Pinpoint the cell where the given text exists, returning its (X, Y) midpoint coordinate. 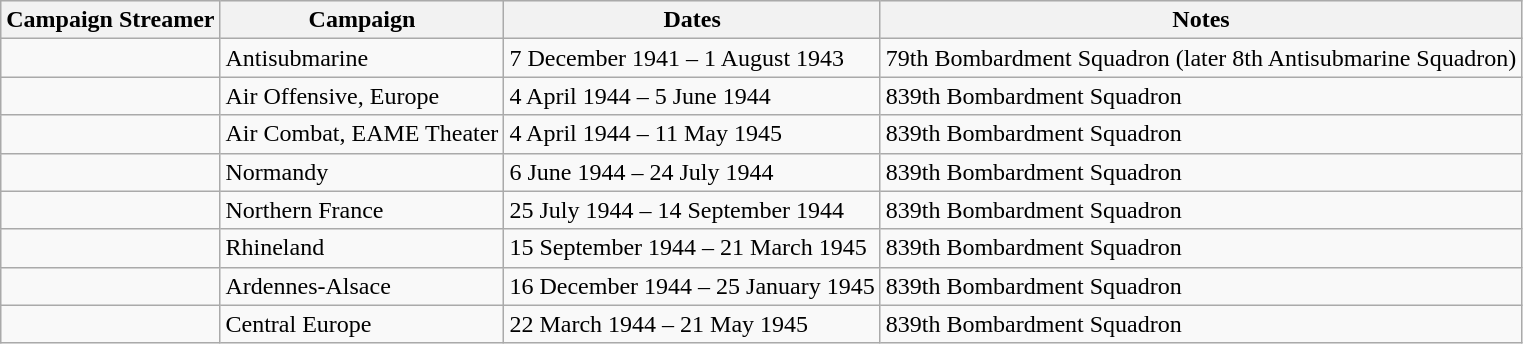
Rhineland (362, 248)
4 April 1944 – 11 May 1945 (692, 134)
7 December 1941 – 1 August 1943 (692, 58)
79th Bombardment Squadron (later 8th Antisubmarine Squadron) (1201, 58)
Antisubmarine (362, 58)
Notes (1201, 20)
Campaign (362, 20)
4 April 1944 – 5 June 1944 (692, 96)
15 September 1944 – 21 March 1945 (692, 248)
25 July 1944 – 14 September 1944 (692, 210)
Northern France (362, 210)
Campaign Streamer (110, 20)
Central Europe (362, 324)
22 March 1944 – 21 May 1945 (692, 324)
Dates (692, 20)
Normandy (362, 172)
Ardennes-Alsace (362, 286)
Air Offensive, Europe (362, 96)
6 June 1944 – 24 July 1944 (692, 172)
16 December 1944 – 25 January 1945 (692, 286)
Air Combat, EAME Theater (362, 134)
